Find where the given text appears and provide that cell's center as (x, y) coordinate. 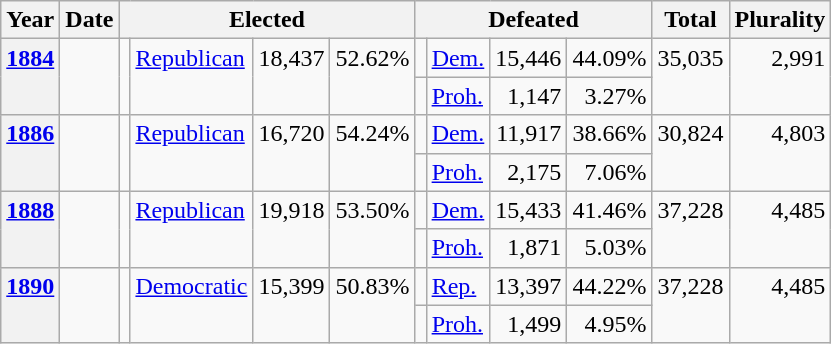
41.46% (610, 210)
15,399 (292, 305)
1,147 (528, 96)
35,035 (690, 77)
Year (30, 20)
30,824 (690, 153)
15,446 (528, 58)
2,991 (780, 77)
1884 (30, 77)
52.62% (372, 77)
2,175 (528, 172)
18,437 (292, 77)
15,433 (528, 210)
4,803 (780, 153)
1886 (30, 153)
53.50% (372, 229)
Democratic (192, 305)
4.95% (610, 324)
Date (90, 20)
11,917 (528, 134)
50.83% (372, 305)
Plurality (780, 20)
7.06% (610, 172)
3.27% (610, 96)
1,871 (528, 248)
38.66% (610, 134)
44.09% (610, 58)
Total (690, 20)
1888 (30, 229)
1,499 (528, 324)
5.03% (610, 248)
Elected (267, 20)
19,918 (292, 229)
Rep. (458, 286)
54.24% (372, 153)
13,397 (528, 286)
Defeated (534, 20)
1890 (30, 305)
44.22% (610, 286)
16,720 (292, 153)
